From the cell containing the given text, extract its center point as [X, Y] coordinate. 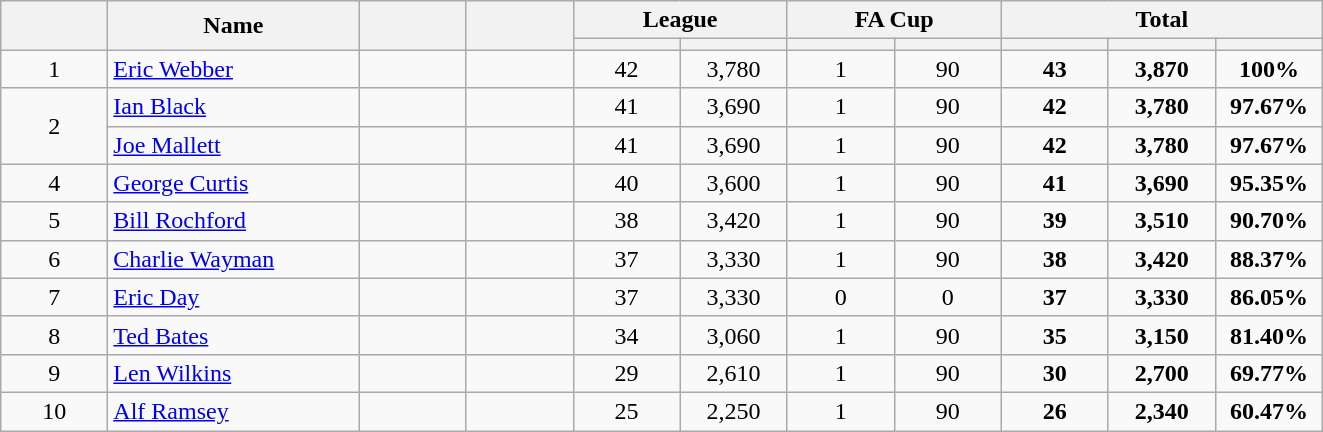
Alf Ramsey [234, 411]
60.47% [1268, 411]
Eric Webber [234, 69]
Len Wilkins [234, 373]
6 [54, 259]
3,060 [734, 335]
Name [234, 26]
69.77% [1268, 373]
2,700 [1162, 373]
5 [54, 221]
Joe Mallett [234, 145]
95.35% [1268, 183]
2,250 [734, 411]
Eric Day [234, 297]
3,600 [734, 183]
88.37% [1268, 259]
90.70% [1268, 221]
7 [54, 297]
39 [1054, 221]
100% [1268, 69]
25 [626, 411]
9 [54, 373]
2,610 [734, 373]
League [680, 20]
34 [626, 335]
81.40% [1268, 335]
40 [626, 183]
3,510 [1162, 221]
Charlie Wayman [234, 259]
86.05% [1268, 297]
10 [54, 411]
4 [54, 183]
Ted Bates [234, 335]
3,870 [1162, 69]
Ian Black [234, 107]
Total [1162, 20]
35 [1054, 335]
George Curtis [234, 183]
8 [54, 335]
26 [1054, 411]
30 [1054, 373]
29 [626, 373]
3,150 [1162, 335]
Bill Rochford [234, 221]
43 [1054, 69]
FA Cup [894, 20]
2,340 [1162, 411]
2 [54, 126]
